Locate the cell with the specified text and output its [X, Y] center coordinate. 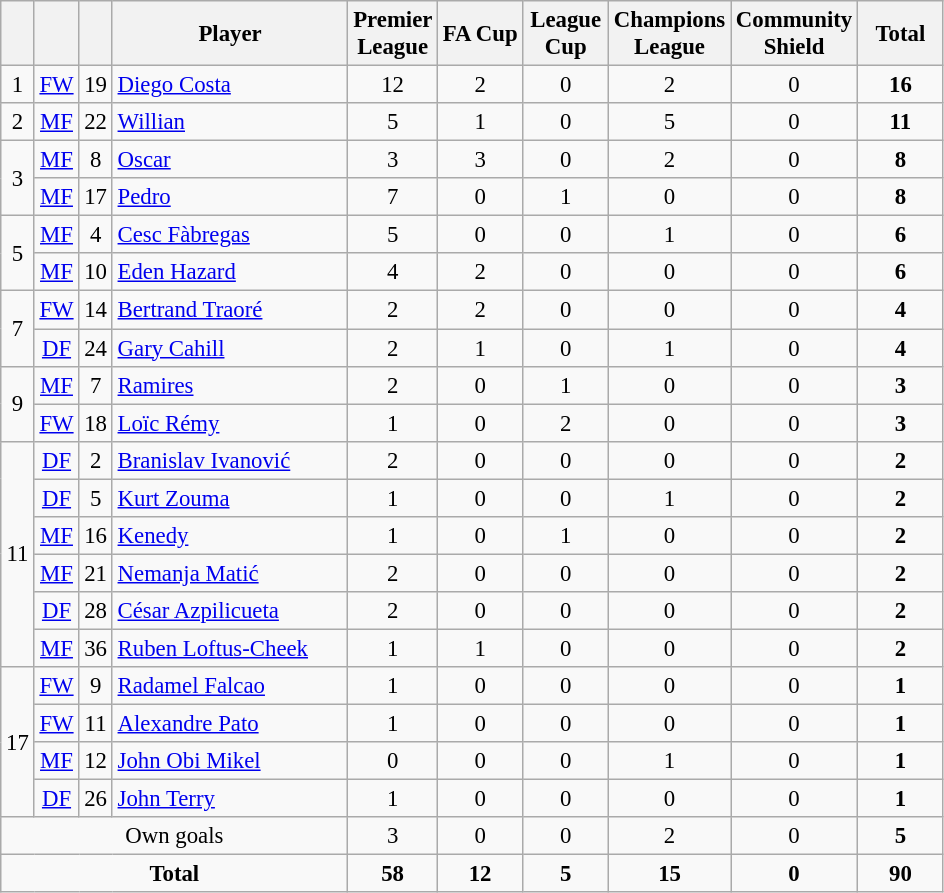
Radamel Falcao [230, 686]
Ruben Loftus-Cheek [230, 648]
14 [96, 310]
58 [392, 874]
Branislav Ivanović [230, 460]
League Cup [566, 34]
Own goals [174, 836]
Diego Costa [230, 85]
15 [670, 874]
Ramires [230, 385]
10 [96, 273]
Champions League [670, 34]
Community Shield [794, 34]
Kurt Zouma [230, 498]
Player [230, 34]
19 [96, 85]
28 [96, 611]
Eden Hazard [230, 273]
John Terry [230, 799]
90 [901, 874]
FA Cup [480, 34]
Pedro [230, 197]
Kenedy [230, 536]
Gary Cahill [230, 348]
24 [96, 348]
Premier League [392, 34]
Cesc Fàbregas [230, 235]
26 [96, 799]
Willian [230, 122]
John Obi Mikel [230, 761]
César Azpilicueta [230, 611]
21 [96, 573]
18 [96, 423]
22 [96, 122]
Alexandre Pato [230, 724]
Loïc Rémy [230, 423]
Bertrand Traoré [230, 310]
Nemanja Matić [230, 573]
Oscar [230, 160]
36 [96, 648]
